Return the [X, Y] coordinate for the center point of the cell that contains the specified text.  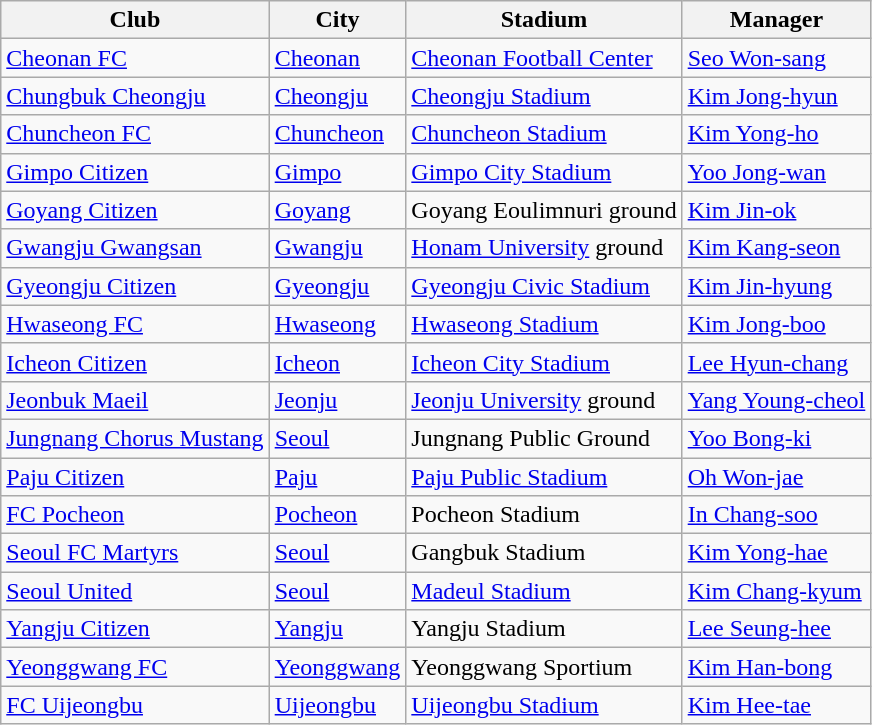
Icheon [338, 362]
Cheongju Stadium [544, 96]
Pocheon Stadium [544, 515]
Jungnang Chorus Mustang [135, 438]
Gyeongju [338, 286]
Jungnang Public Ground [544, 438]
Kim Hee-tae [776, 705]
Kim Jong-hyun [776, 96]
FC Uijeongbu [135, 705]
Lee Hyun-chang [776, 362]
Kim Jin-ok [776, 210]
Yeonggwang FC [135, 667]
Gimpo [338, 172]
Kim Yong-ho [776, 134]
Yang Young-cheol [776, 400]
Manager [776, 20]
Gwangju Gwangsan [135, 248]
Cheonan FC [135, 58]
Honam University ground [544, 248]
Jeonju [338, 400]
Paju Citizen [135, 477]
Chungbuk Cheongju [135, 96]
Gimpo Citizen [135, 172]
Stadium [544, 20]
Cheonan [338, 58]
Uijeongbu Stadium [544, 705]
Seoul FC Martyrs [135, 553]
Gyeongju Civic Stadium [544, 286]
Chuncheon FC [135, 134]
In Chang-soo [776, 515]
Jeonju University ground [544, 400]
Chuncheon [338, 134]
Chuncheon Stadium [544, 134]
Madeul Stadium [544, 591]
Paju [338, 477]
Kim Jong-boo [776, 324]
Uijeongbu [338, 705]
Kim Chang-kyum [776, 591]
Hwaseong FC [135, 324]
Goyang Eoulimnuri ground [544, 210]
Yangju Stadium [544, 629]
Seo Won-sang [776, 58]
Hwaseong Stadium [544, 324]
Kim Jin-hyung [776, 286]
FC Pocheon [135, 515]
Yeonggwang Sportium [544, 667]
Kim Han-bong [776, 667]
Kim Yong-hae [776, 553]
Jeonbuk Maeil [135, 400]
Oh Won-jae [776, 477]
Gyeongju Citizen [135, 286]
Kim Kang-seon [776, 248]
Pocheon [338, 515]
Goyang [338, 210]
Gimpo City Stadium [544, 172]
Seoul United [135, 591]
Icheon City Stadium [544, 362]
Yangju Citizen [135, 629]
City [338, 20]
Gangbuk Stadium [544, 553]
Yangju [338, 629]
Yoo Jong-wan [776, 172]
Cheonan Football Center [544, 58]
Goyang Citizen [135, 210]
Yoo Bong-ki [776, 438]
Paju Public Stadium [544, 477]
Hwaseong [338, 324]
Club [135, 20]
Yeonggwang [338, 667]
Lee Seung-hee [776, 629]
Icheon Citizen [135, 362]
Cheongju [338, 96]
Gwangju [338, 248]
